Pinpoint the cell where the given text exists, returning its [x, y] midpoint coordinate. 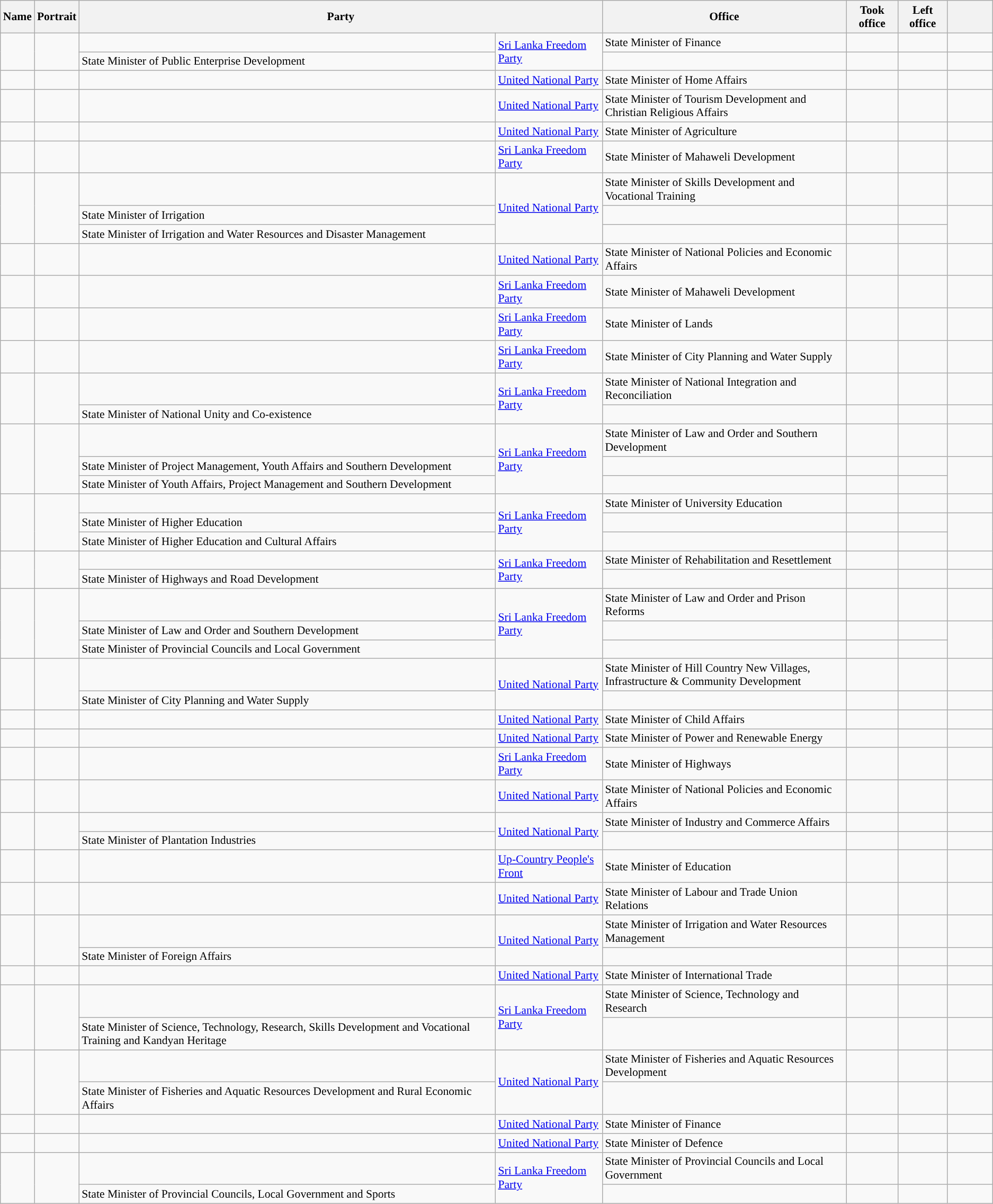
State Minister of Labour and Trade Union Relations [724, 898]
State Minister of Youth Affairs, Project Management and Southern Development [287, 485]
Name [17, 17]
Left office [923, 17]
State Minister of Higher Education and Cultural Affairs [287, 541]
State Minister of Provincial Councils, Local Government and Sports [287, 1194]
State Minister of Science, Technology, Research, Skills Development and Vocational Training and Kandyan Heritage [287, 1034]
State Minister of Lands [724, 324]
State Minister of Highways [724, 764]
State Minister of Tourism Development and Christian Religious Affairs [724, 106]
State Minister of National Integration and Reconciliation [724, 389]
State Minister of Child Affairs [724, 719]
State Minister of Irrigation and Water Resources Management [724, 931]
State Minister of Foreign Affairs [287, 957]
State Minister of Power and Renewable Energy [724, 738]
State Minister of Science, Technology and Research [724, 1001]
State Minister of Fisheries and Aquatic Resources Development [724, 1066]
State Minister of National Unity and Co-existence [287, 415]
State Minister of Irrigation and Water Resources and Disaster Management [287, 234]
State Minister of Education [724, 867]
State Minister of Fisheries and Aquatic Resources Development and Rural Economic Affairs [287, 1099]
State Minister of Higher Education [287, 523]
Up-Country People's Front [549, 867]
State Minister of Public Enterprise Development [287, 61]
Portrait [57, 17]
State Minister of Rehabilitation and Resettlement [724, 560]
State Minister of Highways and Road Development [287, 579]
State Minister of Project Management, Youth Affairs and Southern Development [287, 466]
State Minister of International Trade [724, 976]
Office [724, 17]
State Minister of Skills Development and Vocational Training [724, 190]
State Minister of University Education [724, 504]
State Minister of Home Affairs [724, 81]
State Minister of Law and Order and Prison Reforms [724, 605]
State Minister of Agriculture [724, 131]
State Minister of Hill Country New Villages, Infrastructure & Community Development [724, 675]
Party [341, 17]
State Minister of Industry and Commerce Affairs [724, 822]
Took office [872, 17]
State Minister of Irrigation [287, 215]
State Minister of Plantation Industries [287, 841]
State Minister of Defence [724, 1143]
